Return the [x, y] coordinate for the center point of the cell that contains the specified text.  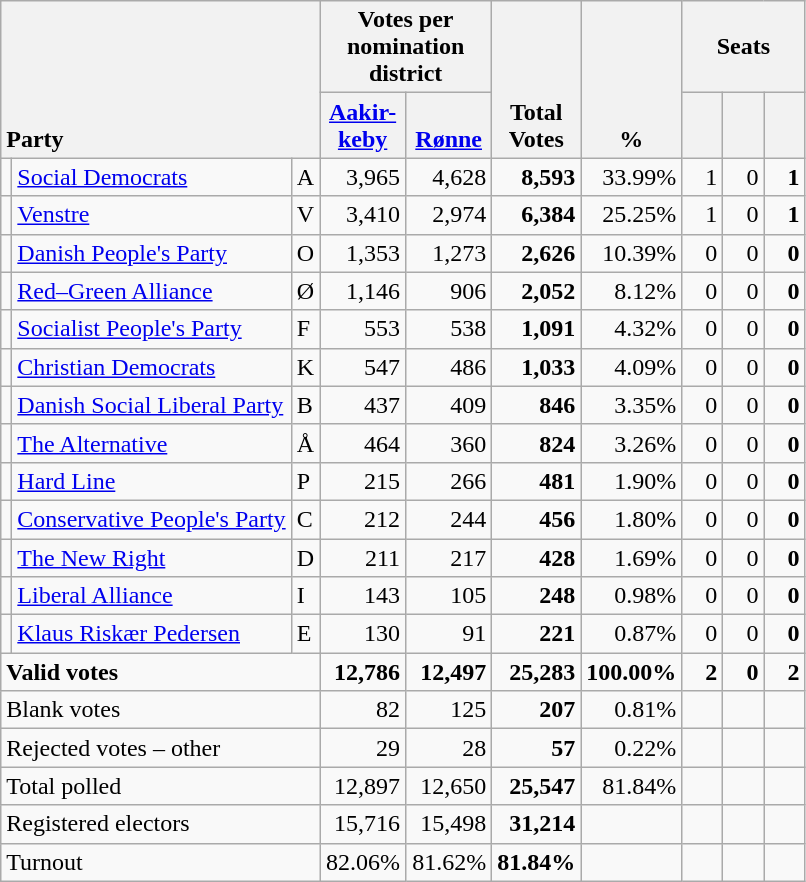
The New Right [152, 557]
12,786 [363, 672]
Total polled [160, 786]
81.62% [449, 862]
O [305, 253]
207 [536, 710]
91 [449, 634]
846 [536, 405]
217 [449, 557]
1,146 [363, 291]
906 [449, 291]
266 [449, 481]
25.25% [632, 215]
25,283 [536, 672]
Danish Social Liberal Party [152, 405]
Conservative People's Party [152, 519]
8.12% [632, 291]
15,498 [449, 824]
Registered electors [160, 824]
4.32% [632, 329]
% [632, 80]
Å [305, 443]
428 [536, 557]
Ø [305, 291]
553 [363, 329]
Socialist People's Party [152, 329]
I [305, 596]
143 [363, 596]
F [305, 329]
211 [363, 557]
Party [160, 80]
A [305, 177]
547 [363, 367]
486 [449, 367]
2,052 [536, 291]
P [305, 481]
Valid votes [160, 672]
Christian Democrats [152, 367]
464 [363, 443]
Venstre [152, 215]
0.22% [632, 748]
Turnout [160, 862]
12,497 [449, 672]
E [305, 634]
15,716 [363, 824]
D [305, 557]
Social Democrats [152, 177]
12,897 [363, 786]
Votes per nomination district [406, 47]
Rønne [449, 126]
2,626 [536, 253]
25,547 [536, 786]
28 [449, 748]
Rejected votes – other [160, 748]
3.26% [632, 443]
6,384 [536, 215]
1.90% [632, 481]
Klaus Riskær Pedersen [152, 634]
The Alternative [152, 443]
215 [363, 481]
481 [536, 481]
82 [363, 710]
130 [363, 634]
1,353 [363, 253]
Blank votes [160, 710]
1,091 [536, 329]
Total Votes [536, 80]
Danish People's Party [152, 253]
1.69% [632, 557]
0.87% [632, 634]
1,273 [449, 253]
Hard Line [152, 481]
409 [449, 405]
Liberal Alliance [152, 596]
12,650 [449, 786]
221 [536, 634]
0.81% [632, 710]
29 [363, 748]
C [305, 519]
B [305, 405]
57 [536, 748]
824 [536, 443]
538 [449, 329]
212 [363, 519]
1,033 [536, 367]
2,974 [449, 215]
82.06% [363, 862]
456 [536, 519]
Red–Green Alliance [152, 291]
3,965 [363, 177]
3.35% [632, 405]
8,593 [536, 177]
125 [449, 710]
31,214 [536, 824]
V [305, 215]
4.09% [632, 367]
105 [449, 596]
100.00% [632, 672]
10.39% [632, 253]
3,410 [363, 215]
4,628 [449, 177]
248 [536, 596]
Aakir- keby [363, 126]
33.99% [632, 177]
Seats [744, 47]
1.80% [632, 519]
360 [449, 443]
0.98% [632, 596]
K [305, 367]
437 [363, 405]
244 [449, 519]
